Detect which cell encompasses the target text, then output its [x, y] center coordinate. 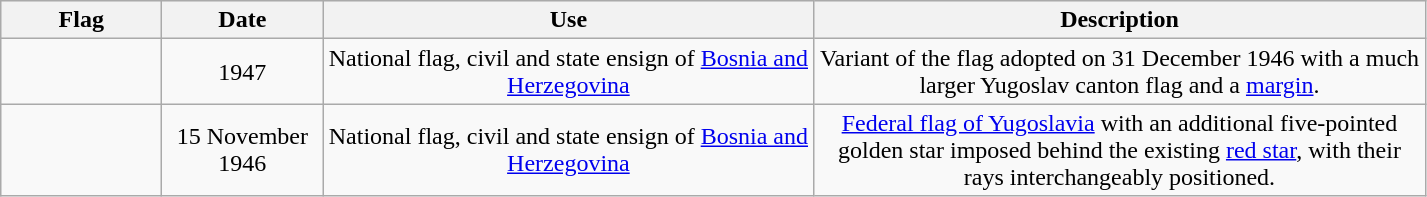
Variant of the flag adopted on 31 December 1946 with a much larger Yugoslav canton flag and a margin. [1120, 72]
Use [568, 20]
Description [1120, 20]
Date [242, 20]
Flag [82, 20]
1947 [242, 72]
15 November 1946 [242, 150]
